Detect which cell encompasses the target text, then output its [X, Y] center coordinate. 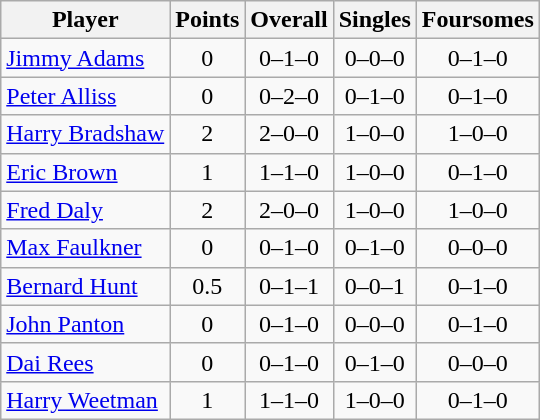
Singles [374, 20]
Fred Daly [86, 210]
Eric Brown [86, 172]
Max Faulkner [86, 248]
Overall [289, 20]
Points [208, 20]
John Panton [86, 324]
Jimmy Adams [86, 58]
Foursomes [478, 20]
0–2–0 [289, 96]
Dai Rees [86, 362]
Peter Alliss [86, 96]
Player [86, 20]
Bernard Hunt [86, 286]
0.5 [208, 286]
Harry Bradshaw [86, 134]
0–0–1 [374, 286]
Harry Weetman [86, 400]
0–1–1 [289, 286]
